From the cell containing the given text, extract its center point as [X, Y] coordinate. 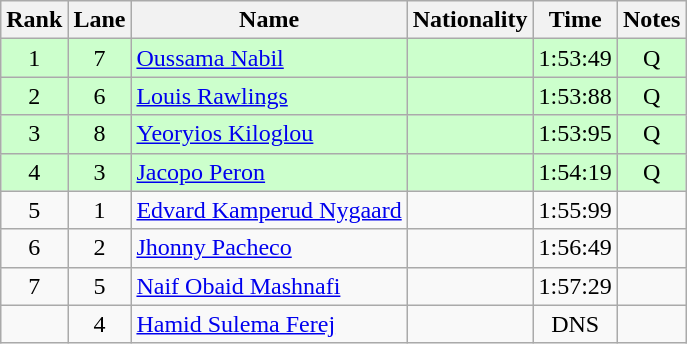
Edvard Kamperud Nygaard [269, 210]
1:56:49 [575, 248]
Lane [100, 20]
Name [269, 20]
Notes [651, 20]
1:54:19 [575, 172]
Naif Obaid Mashnafi [269, 286]
Rank [34, 20]
1:53:49 [575, 58]
DNS [575, 324]
Oussama Nabil [269, 58]
Louis Rawlings [269, 96]
Jhonny Pacheco [269, 248]
Yeoryios Kiloglou [269, 134]
1:53:95 [575, 134]
1:57:29 [575, 286]
Time [575, 20]
1:53:88 [575, 96]
1:55:99 [575, 210]
Jacopo Peron [269, 172]
Nationality [470, 20]
8 [100, 134]
Hamid Sulema Ferej [269, 324]
